From the cell containing the given text, extract its center point as (X, Y) coordinate. 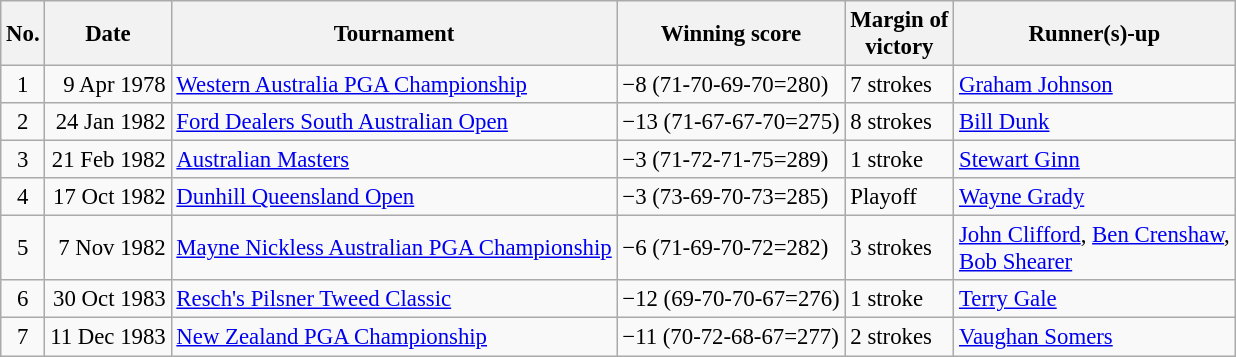
−3 (71-72-71-75=289) (731, 160)
9 Apr 1978 (108, 85)
Graham Johnson (1094, 85)
2 (23, 122)
11 Dec 1983 (108, 337)
Australian Masters (394, 160)
Vaughan Somers (1094, 337)
Resch's Pilsner Tweed Classic (394, 299)
Bill Dunk (1094, 122)
Terry Gale (1094, 299)
Wayne Grady (1094, 197)
7 (23, 337)
3 (23, 160)
−6 (71-69-70-72=282) (731, 248)
Runner(s)-up (1094, 34)
−11 (70-72-68-67=277) (731, 337)
6 (23, 299)
Stewart Ginn (1094, 160)
7 strokes (900, 85)
Margin ofvictory (900, 34)
−3 (73-69-70-73=285) (731, 197)
Mayne Nickless Australian PGA Championship (394, 248)
Winning score (731, 34)
−13 (71-67-67-70=275) (731, 122)
John Clifford, Ben Crenshaw, Bob Shearer (1094, 248)
Date (108, 34)
17 Oct 1982 (108, 197)
1 (23, 85)
24 Jan 1982 (108, 122)
2 strokes (900, 337)
3 strokes (900, 248)
7 Nov 1982 (108, 248)
4 (23, 197)
Dunhill Queensland Open (394, 197)
New Zealand PGA Championship (394, 337)
−8 (71-70-69-70=280) (731, 85)
8 strokes (900, 122)
Ford Dealers South Australian Open (394, 122)
Tournament (394, 34)
21 Feb 1982 (108, 160)
5 (23, 248)
No. (23, 34)
30 Oct 1983 (108, 299)
Playoff (900, 197)
−12 (69-70-70-67=276) (731, 299)
Western Australia PGA Championship (394, 85)
